For the text-containing cell, return its midpoint in [x, y] coordinate format. 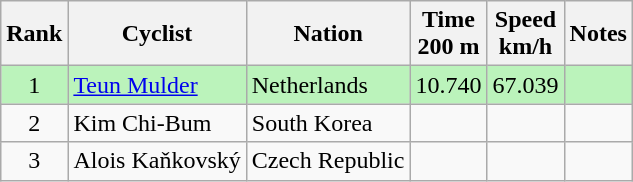
Czech Republic [328, 161]
1 [34, 85]
Nation [328, 34]
Cyclist [157, 34]
Kim Chi-Bum [157, 123]
Netherlands [328, 85]
Teun Mulder [157, 85]
South Korea [328, 123]
Rank [34, 34]
3 [34, 161]
67.039 [526, 85]
2 [34, 123]
Speedkm/h [526, 34]
Time200 m [448, 34]
Notes [598, 34]
Alois Kaňkovský [157, 161]
10.740 [448, 85]
